Capture the cell that displays the provided text and extract its [X, Y] central coordinate. 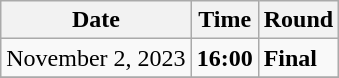
16:00 [224, 58]
Final [298, 58]
Time [224, 20]
November 2, 2023 [96, 58]
Round [298, 20]
Date [96, 20]
